Search for the cell housing the specified text and yield its (X, Y) center coordinate. 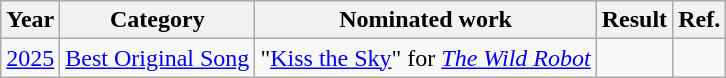
Nominated work (426, 20)
2025 (30, 58)
Ref. (700, 20)
Category (158, 20)
Result (634, 20)
Best Original Song (158, 58)
Year (30, 20)
"Kiss the Sky" for The Wild Robot (426, 58)
